Capture the cell that displays the provided text and extract its (X, Y) central coordinate. 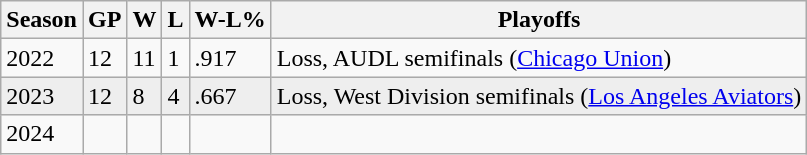
1 (176, 58)
L (176, 20)
W (144, 20)
Loss, AUDL semifinals (Chicago Union) (539, 58)
Loss, West Division semifinals (Los Angeles Aviators) (539, 96)
.917 (230, 58)
.667 (230, 96)
2022 (42, 58)
8 (144, 96)
Playoffs (539, 20)
Season (42, 20)
2023 (42, 96)
W-L% (230, 20)
GP (104, 20)
11 (144, 58)
2024 (42, 134)
4 (176, 96)
